Provide the [x, y] coordinate of the cell's center where the given text is located.  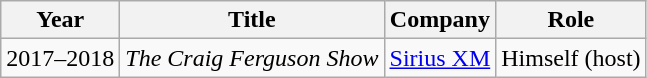
Himself (host) [571, 58]
Year [60, 20]
The Craig Ferguson Show [252, 58]
Company [440, 20]
Role [571, 20]
Sirius XM [440, 58]
2017–2018 [60, 58]
Title [252, 20]
